Locate the cell with the specified text and output its (x, y) center coordinate. 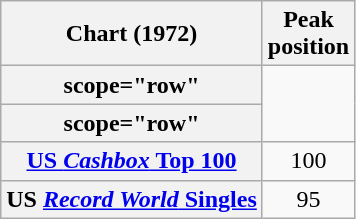
US Record World Singles (132, 199)
Chart (1972) (132, 34)
100 (308, 161)
US Cashbox Top 100 (132, 161)
Peakposition (308, 34)
95 (308, 199)
